Search for the cell housing the specified text and yield its (x, y) center coordinate. 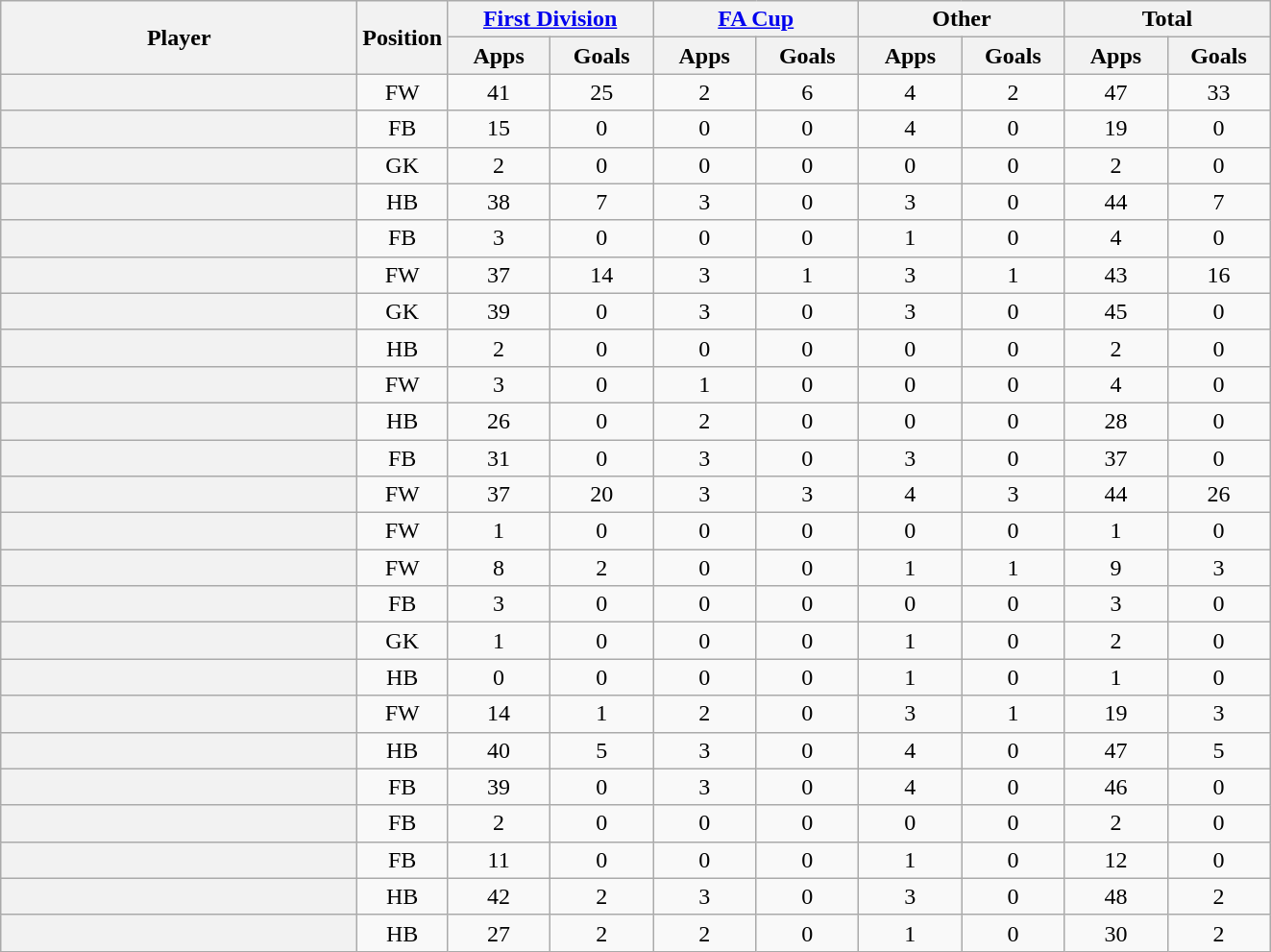
15 (500, 129)
46 (1116, 787)
45 (1116, 311)
48 (1116, 896)
11 (500, 860)
Other (962, 19)
FA Cup (756, 19)
Position (403, 37)
31 (500, 458)
38 (500, 202)
28 (1116, 421)
25 (601, 92)
9 (1116, 568)
First Division (550, 19)
8 (500, 568)
6 (807, 92)
12 (1116, 860)
Total (1167, 19)
27 (500, 933)
41 (500, 92)
Player (179, 37)
20 (601, 495)
43 (1116, 275)
42 (500, 896)
16 (1218, 275)
33 (1218, 92)
30 (1116, 933)
40 (500, 750)
